Capture the cell that displays the provided text and extract its [X, Y] central coordinate. 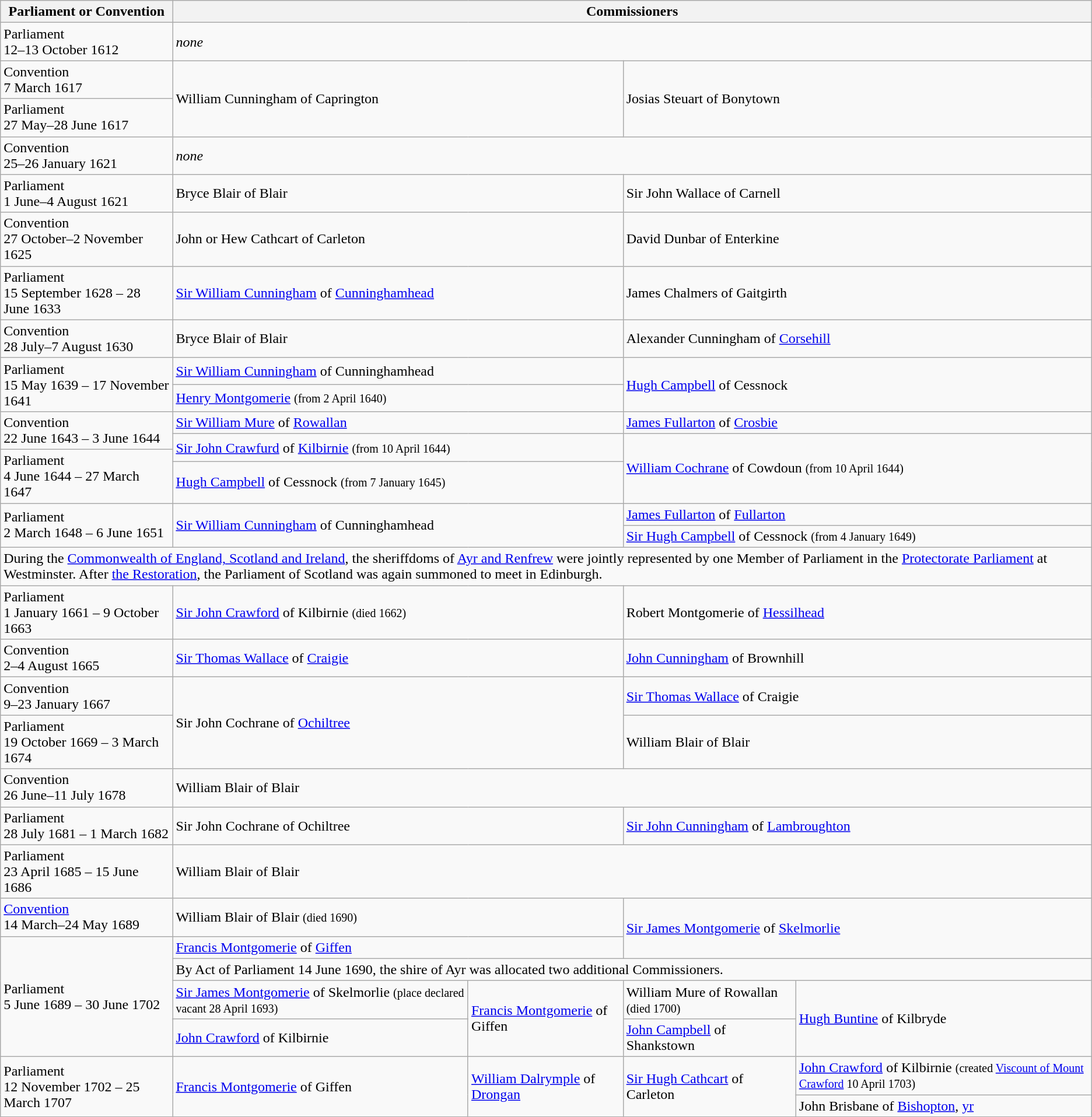
Parliament2 March 1648 – 6 June 1651 [86, 525]
Sir John Crawford of Kilbirnie (died 1662) [398, 612]
Convention27 October–2 November 1625 [86, 239]
Convention2–4 August 1665 [86, 658]
John Cunningham of Brownhill [857, 658]
Convention22 June 1643 – 3 June 1644 [86, 430]
Sir William Mure of Rowallan [398, 422]
Hugh Buntine of Kilbryde [944, 1018]
William Dalrymple of Drongan [545, 1086]
Sir Hugh Campbell of Cessnock (from 4 January 1649) [857, 537]
Josias Steuart of Bonytown [857, 99]
Parliament27 May–28 June 1617 [86, 118]
Parliament or Convention [86, 12]
Hugh Campbell of Cessnock (from 7 January 1645) [398, 482]
John Crawford of Kilbirnie (created Viscount of Mount Crawford 10 April 1703) [944, 1076]
James Fullarton of Crosbie [857, 422]
Convention14 March–24 May 1689 [86, 917]
Convention26 June–11 July 1678 [86, 787]
John or Hew Cathcart of Carleton [398, 239]
John Brisbane of Bishopton, yr [944, 1105]
William Mure of Rowallan (died 1700) [709, 1000]
John Campbell of Shankstown [709, 1037]
Robert Montgomerie of Hessilhead [857, 612]
William Cochrane of Cowdoun (from 10 April 1644) [857, 468]
Parliament28 July 1681 – 1 March 1682 [86, 826]
Sir John Wallace of Carnell [857, 194]
Parliament15 September 1628 – 28 June 1633 [86, 293]
Convention9–23 January 1667 [86, 696]
Parliament12–13 October 1612 [86, 42]
Parliament23 April 1685 – 15 June 1686 [86, 871]
William Blair of Blair (died 1690) [398, 917]
Convention28 July–7 August 1630 [86, 338]
Parliament19 October 1669 – 3 March 1674 [86, 742]
James Fullarton of Fullarton [857, 514]
Parliament1 January 1661 – 9 October 1663 [86, 612]
Parliament5 June 1689 – 30 June 1702 [86, 996]
William Cunningham of Caprington [398, 99]
Parliament15 May 1639 – 17 November 1641 [86, 384]
Sir James Montgomerie of Skelmorlie (place declared vacant 28 April 1693) [321, 1000]
Convention25–26 January 1621 [86, 155]
Sir James Montgomerie of Skelmorlie [857, 929]
By Act of Parliament 14 June 1690, the shire of Ayr was allocated two additional Commissioners. [632, 969]
David Dunbar of Enterkine [857, 239]
Alexander Cunningham of Corsehill [857, 338]
Convention7 March 1617 [86, 79]
Hugh Campbell of Cessnock [857, 384]
Sir John Crawfurd of Kilbirnie (from 10 April 1644) [398, 447]
John Crawford of Kilbirnie [321, 1037]
Commissioners [632, 12]
Sir John Cunningham of Lambroughton [857, 826]
Parliament4 June 1644 – 27 March 1647 [86, 476]
Henry Montgomerie (from 2 April 1640) [398, 398]
Parliament1 June–4 August 1621 [86, 194]
James Chalmers of Gaitgirth [857, 293]
Sir Hugh Cathcart of Carleton [709, 1086]
Parliament12 November 1702 – 25 March 1707 [86, 1086]
